Output the (X, Y) coordinate of the center of the cell containing the given text.  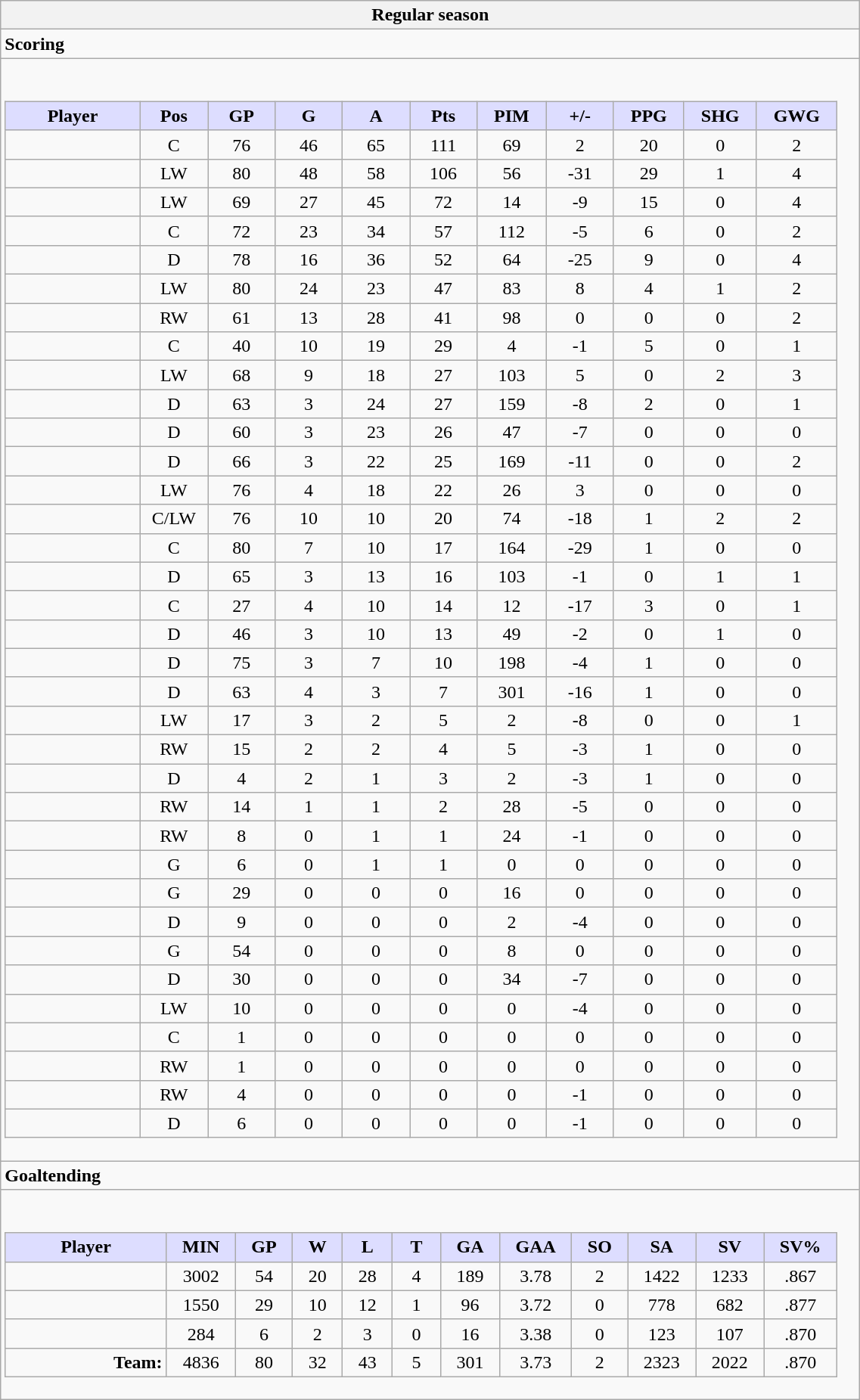
96 (470, 1305)
123 (662, 1333)
-2 (579, 634)
-11 (579, 461)
SHG (720, 116)
30 (242, 979)
-16 (579, 691)
60 (242, 433)
32 (318, 1362)
2323 (662, 1362)
GA (470, 1247)
C/LW (174, 519)
1233 (730, 1276)
198 (512, 663)
-18 (579, 519)
L (368, 1247)
SO (600, 1247)
45 (377, 202)
68 (242, 375)
83 (512, 289)
159 (512, 404)
+/- (579, 116)
189 (470, 1276)
74 (512, 519)
107 (730, 1333)
2022 (730, 1362)
164 (512, 548)
4836 (201, 1362)
Goaltending (430, 1175)
Scoring (430, 44)
61 (242, 318)
GWG (796, 116)
40 (242, 346)
-31 (579, 173)
778 (662, 1305)
106 (443, 173)
36 (377, 259)
56 (512, 173)
52 (443, 259)
W (318, 1247)
3.78 (536, 1276)
19 (377, 346)
48 (309, 173)
T (417, 1247)
682 (730, 1305)
1422 (662, 1276)
.867 (800, 1276)
1550 (201, 1305)
111 (443, 144)
78 (242, 259)
MIN (201, 1247)
Regular season (430, 15)
64 (512, 259)
43 (368, 1362)
PIM (512, 116)
66 (242, 461)
-25 (579, 259)
284 (201, 1333)
75 (242, 663)
Pos (174, 116)
SV% (800, 1247)
GAA (536, 1247)
-9 (579, 202)
-29 (579, 548)
.877 (800, 1305)
49 (512, 634)
3.73 (536, 1362)
Pts (443, 116)
SA (662, 1247)
98 (512, 318)
57 (443, 231)
25 (443, 461)
Team: (86, 1362)
112 (512, 231)
PPG (649, 116)
58 (377, 173)
3002 (201, 1276)
3.72 (536, 1305)
SV (730, 1247)
169 (512, 461)
41 (443, 318)
-17 (579, 605)
3.38 (536, 1333)
A (377, 116)
